Locate the cell with the specified text and output its [x, y] center coordinate. 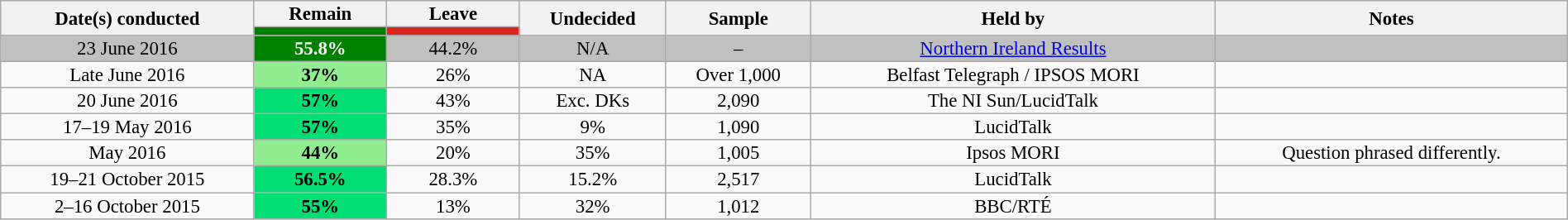
Late June 2016 [127, 75]
55.8% [321, 49]
2,090 [738, 101]
44.2% [453, 49]
N/A [592, 49]
1,012 [738, 206]
20% [453, 154]
19–21 October 2015 [127, 179]
32% [592, 206]
Leave [453, 14]
Belfast Telegraph / IPSOS MORI [1012, 75]
55% [321, 206]
2–16 October 2015 [127, 206]
2,517 [738, 179]
Ipsos MORI [1012, 154]
28.3% [453, 179]
15.2% [592, 179]
44% [321, 154]
Notes [1392, 18]
56.5% [321, 179]
Undecided [592, 18]
1,090 [738, 127]
Over 1,000 [738, 75]
26% [453, 75]
BBC/RTÉ [1012, 206]
43% [453, 101]
May 2016 [127, 154]
Held by [1012, 18]
Date(s) conducted [127, 18]
NA [592, 75]
– [738, 49]
Question phrased differently. [1392, 154]
Exc. DKs [592, 101]
37% [321, 75]
13% [453, 206]
9% [592, 127]
The NI Sun/LucidTalk [1012, 101]
20 June 2016 [127, 101]
Northern Ireland Results [1012, 49]
23 June 2016 [127, 49]
Remain [321, 14]
Sample [738, 18]
1,005 [738, 154]
17–19 May 2016 [127, 127]
